Return (X, Y) of the center of cell containing provided text 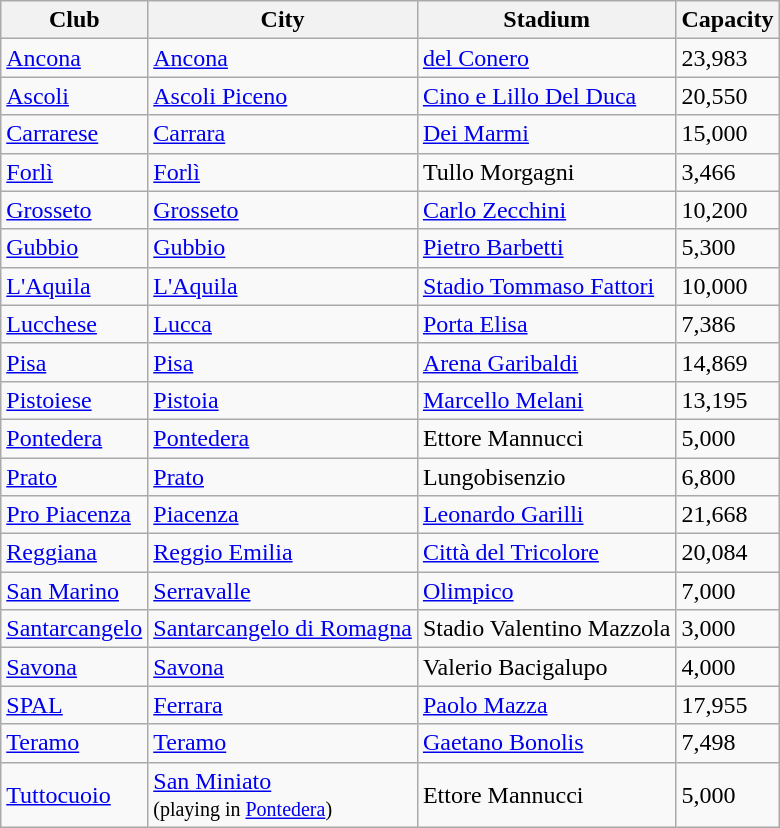
13,195 (728, 400)
14,869 (728, 362)
23,983 (728, 58)
Lungobisenzio (546, 477)
7,498 (728, 743)
6,800 (728, 477)
Ferrara (283, 705)
5,300 (728, 248)
20,084 (728, 553)
Carrarese (74, 134)
Olimpico (546, 591)
Santarcangelo di Romagna (283, 629)
7,386 (728, 324)
10,200 (728, 210)
Porta Elisa (546, 324)
Stadio Tommaso Fattori (546, 286)
Pietro Barbetti (546, 248)
Reggiana (74, 553)
21,668 (728, 515)
Carlo Zecchini (546, 210)
Reggio Emilia (283, 553)
17,955 (728, 705)
Pistoia (283, 400)
Lucca (283, 324)
Santarcangelo (74, 629)
San Miniato(playing in Pontedera) (283, 794)
City (283, 20)
Leonardo Garilli (546, 515)
Club (74, 20)
del Conero (546, 58)
Dei Marmi (546, 134)
3,000 (728, 629)
Pistoiese (74, 400)
Lucchese (74, 324)
Gaetano Bonolis (546, 743)
Ascoli Piceno (283, 96)
10,000 (728, 286)
Pro Piacenza (74, 515)
Valerio Bacigalupo (546, 667)
Stadio Valentino Mazzola (546, 629)
Arena Garibaldi (546, 362)
Carrara (283, 134)
3,466 (728, 172)
Stadium (546, 20)
Serravalle (283, 591)
Piacenza (283, 515)
Tullo Morgagni (546, 172)
SPAL (74, 705)
Cino e Lillo Del Duca (546, 96)
15,000 (728, 134)
Città del Tricolore (546, 553)
Marcello Melani (546, 400)
Tuttocuoio (74, 794)
4,000 (728, 667)
20,550 (728, 96)
Capacity (728, 20)
Ascoli (74, 96)
Paolo Mazza (546, 705)
San Marino (74, 591)
7,000 (728, 591)
